Pinpoint the cell where the given text exists, returning its [X, Y] midpoint coordinate. 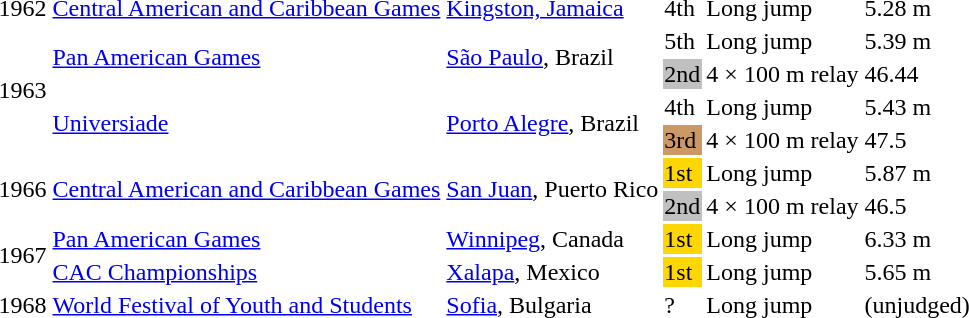
Winnipeg, Canada [552, 239]
Central American and Caribbean Games [246, 190]
CAC Championships [246, 272]
4th [682, 107]
Xalapa, Mexico [552, 272]
3rd [682, 140]
São Paulo, Brazil [552, 58]
5th [682, 41]
San Juan, Puerto Rico [552, 190]
Universiade [246, 124]
Porto Alegre, Brazil [552, 124]
